Return [x, y] of the center of cell containing provided text 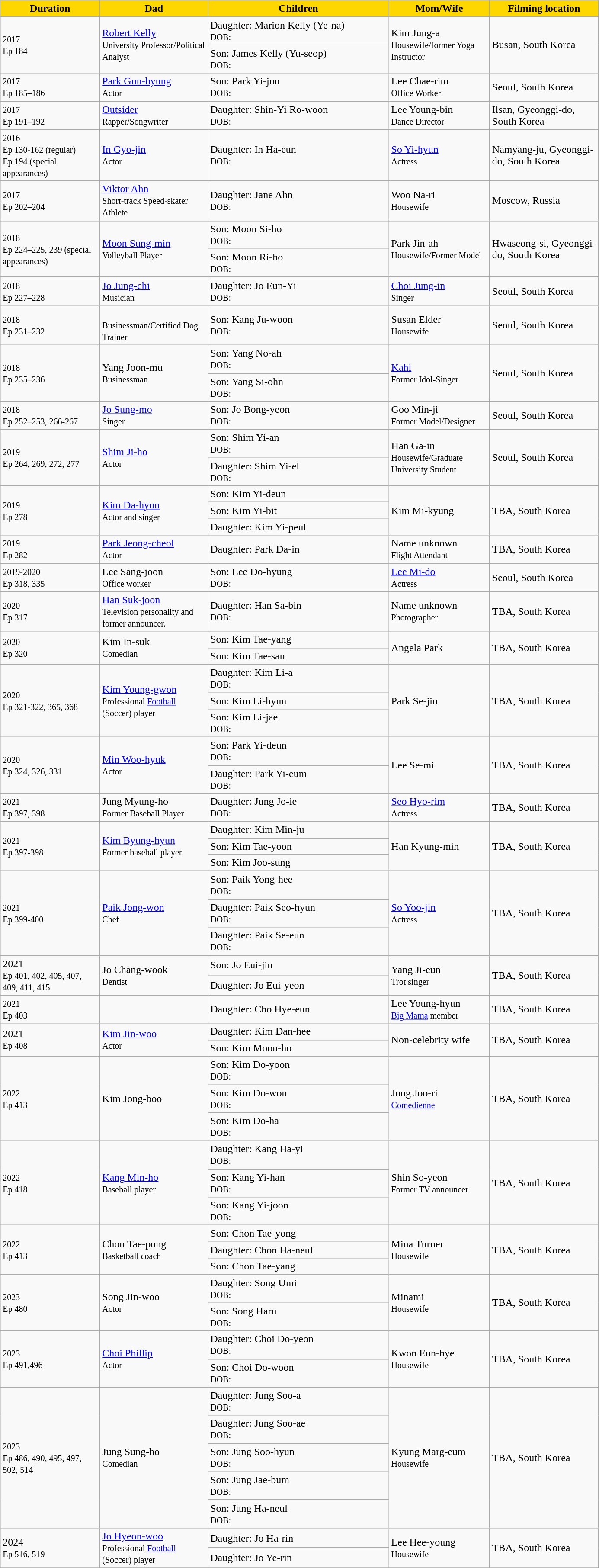
Robert KellyUniversity Professor/Political Analyst [154, 45]
Son: Paik Yong-heeDOB: [298, 885]
Viktor AhnShort-track Speed-skater Athlete [154, 201]
2019Ep 278 [50, 511]
Daughter: Paik Se-eun DOB: [298, 941]
Daughter: Paik Seo-hyun DOB: [298, 913]
Son: Chon Tae-yang [298, 1266]
Son: Kim Li-hyun [298, 700]
Daughter: Shim Yi-elDOB: [298, 472]
2021Ep 397, 398 [50, 807]
Jung Joo-riComedienne [439, 1098]
Shin So-yeon Former TV announcer [439, 1183]
Paik Jong-wonChef [154, 913]
Son: Jo Eui-jin [298, 965]
Son: Kim Tae-yang [298, 639]
Lee Young-binDance Director [439, 115]
Jo Hyeon-wooProfessional Football (Soccer) player [154, 1548]
2019-2020Ep 318, 335 [50, 577]
2021Ep 401, 402, 405, 407, 409, 411, 415 [50, 975]
2017Ep 202–204 [50, 201]
In Gyo-jinActor [154, 155]
Lee Mi-doActress [439, 577]
2018Ep 235–236 [50, 373]
Jung Myung-hoFormer Baseball Player [154, 807]
Son: Kim Do-won DOB: [298, 1098]
Daughter: Kim Li-a DOB: [298, 678]
2021Ep 408 [50, 1040]
Han Ga-inHousewife/Graduate University Student [439, 458]
Businessman/Certified Dog Trainer [154, 325]
Mina TurnerHousewife [439, 1250]
2020Ep 321-322, 365, 368 [50, 700]
Son: Kang Yi-joon DOB: [298, 1211]
Kim Jong-boo [154, 1098]
2021Ep 397-398 [50, 846]
Non-celebrity wife [439, 1040]
2019Ep 282 [50, 549]
Daughter: Marion Kelly (Ye-na)DOB: [298, 31]
Son: Kim Do-ha DOB: [298, 1127]
Son: Park Yi-junDOB: [298, 87]
Daughter: Kang Ha-yi DOB: [298, 1154]
2023Ep 491,496 [50, 1359]
Daughter: Kim Yi-peul [298, 527]
Kwon Eun-hye Housewife [439, 1359]
Lee Se-mi [439, 765]
2023Ep 480 [50, 1303]
Kim Jin-wooActor [154, 1040]
Children [298, 9]
2018Ep 252–253, 266-267 [50, 415]
Son: Song Haru DOB: [298, 1317]
Daughter: Kim Dan-hee [298, 1031]
So Yi-hyunActress [439, 155]
2018Ep 224–225, 239 (special appearances) [50, 249]
Choi PhillipActor [154, 1359]
Son: Shim Yi-an DOB: [298, 444]
Kim Jung-a Housewife/former Yoga Instructor [439, 45]
So Yoo-jinActress [439, 913]
2016Ep 130-162 (regular)Ep 194 (special appearances) [50, 155]
2019Ep 264, 269, 272, 277 [50, 458]
Daughter: In Ha-eunDOB: [298, 155]
Daughter: Jo Eun-Yi DOB: [298, 291]
Jo Chang-wookDentist [154, 975]
Moscow, Russia [544, 201]
Son: Jung Soo-hyun DOB: [298, 1457]
Son: Choi Do-woon DOB: [298, 1373]
Busan, South Korea [544, 45]
Daughter: Shin-Yi Ro-woonDOB: [298, 115]
Kim Byung-hyunFormer baseball player [154, 846]
Angela Park [439, 648]
Son: Jung Ha-neul DOB: [298, 1513]
Namyang-ju, Gyeonggi-do, South Korea [544, 155]
Daughter: Song Umi DOB: [298, 1288]
Son: Kang Ju-woon DOB: [298, 325]
Lee Young-hyunBig Mama member [439, 1009]
Kyung Marg-eum Housewife [439, 1457]
Duration [50, 9]
Son: Moon Ri-hoDOB: [298, 263]
Park Jeong-cheolActor [154, 549]
Son: James Kelly (Yu-seop)DOB: [298, 59]
Susan Elder Housewife [439, 325]
Hwaseong-si, Gyeonggi-do, South Korea [544, 249]
Name unknownFlight Attendant [439, 549]
Daughter: Jo Eui-yeon [298, 985]
Son: Kim Do-yoon DOB: [298, 1070]
Lee Sang-joonOffice worker [154, 577]
Daughter: Jung Soo-ae DOB: [298, 1430]
Son: Kim Tae-san [298, 656]
2021Ep 399-400 [50, 913]
2017Ep 191–192 [50, 115]
Daughter: Kim Min-ju [298, 830]
Daughter: Chon Ha-neul [298, 1250]
2018Ep 227–228 [50, 291]
Yang Ji-eunTrot singer [439, 975]
Daughter: Cho Hye-eun [298, 1009]
Daughter: Jung Jo-ieDOB: [298, 807]
Yang Joon-muBusinessman [154, 373]
MinamiHousewife [439, 1303]
Daughter: Park Da-in [298, 549]
Min Woo-hyukActor [154, 765]
2020Ep 317 [50, 611]
Daughter: Jo Ye-rin [298, 1558]
Park Jin-ah Housewife/Former Model [439, 249]
Daughter: Park Yi-eum DOB: [298, 779]
Goo Min-ji Former Model/Designer [439, 415]
Son: Yang No-ahDOB: [298, 359]
2020Ep 320 [50, 648]
Son: Kim Tae-yoon [298, 846]
Son: Lee Do-hyungDOB: [298, 577]
Daughter: Choi Do-yeon DOB: [298, 1345]
Han Kyung-min [439, 846]
Lee Hee-youngHousewife [439, 1548]
Kang Min-ho Baseball player [154, 1183]
2023Ep 486, 490, 495, 497, 502, 514 [50, 1457]
Son: Kim Yi-bit [298, 511]
Jo Sung-moSinger [154, 415]
Son: Park Yi-deun DOB: [298, 751]
2018Ep 231–232 [50, 325]
Choi Jung-inSinger [439, 291]
Chon Tae-pungBasketball coach [154, 1250]
Name unknownPhotographer [439, 611]
Park Gun-hyungActor [154, 87]
Dad [154, 9]
2017Ep 185–186 [50, 87]
Kim Mi-kyung [439, 511]
Seo Hyo-rimActress [439, 807]
Kahi Former Idol-Singer [439, 373]
Daughter: Jo Ha-rin [298, 1538]
2020Ep 324, 326, 331 [50, 765]
Kim Young-gwonProfessional Football (Soccer) player [154, 700]
2017Ep 184 [50, 45]
Moon Sung-minVolleyball Player [154, 249]
Lee Chae-rim Office Worker [439, 87]
Han Suk-joonTelevision personality and former announcer. [154, 611]
Mom/Wife [439, 9]
Son: Kim Moon-ho [298, 1048]
2024Ep 516, 519 [50, 1548]
Filming location [544, 9]
Daughter: Jung Soo-a DOB: [298, 1401]
Jung Sung-hoComedian [154, 1457]
Woo Na-riHousewife [439, 201]
Ilsan, Gyeonggi-do, South Korea [544, 115]
2021Ep 403 [50, 1009]
Son: Kim Yi-deun [298, 494]
Son: Yang Si-ohnDOB: [298, 387]
Kim In-sukComedian [154, 648]
Son: Jo Bong-yeonDOB: [298, 415]
Song Jin-wooActor [154, 1303]
Son: Kim Li-jae DOB: [298, 723]
OutsiderRapper/Songwriter [154, 115]
Son: Kim Joo-sung [298, 863]
Shim Ji-hoActor [154, 458]
Jo Jung-chiMusician [154, 291]
Kim Da-hyunActor and singer [154, 511]
Daughter: Han Sa-binDOB: [298, 611]
Son: Moon Si-hoDOB: [298, 235]
2022Ep 418 [50, 1183]
Son: Chon Tae-yong [298, 1234]
Daughter: Jane AhnDOB: [298, 201]
Son: Jung Jae-bum DOB: [298, 1486]
Son: Kang Yi-han DOB: [298, 1183]
Park Se-jin [439, 700]
